Identify which cell holds the provided text, then report its [X, Y] central coordinate. 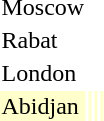
London [43, 73]
Abidjan [43, 106]
Rabat [43, 40]
